Provide the [x, y] coordinate of the cell's center where the given text is located.  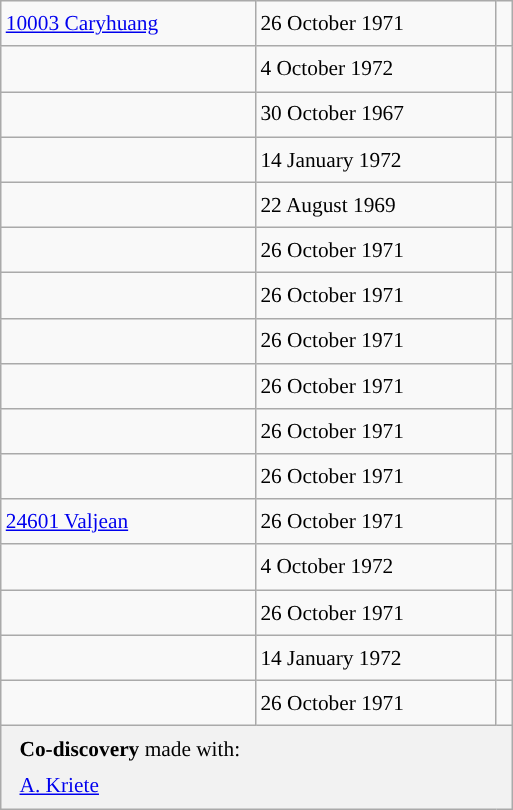
10003 Caryhuang [128, 24]
24601 Valjean [128, 522]
22 August 1969 [376, 204]
Co-discovery made with: A. Kriete [256, 768]
30 October 1967 [376, 114]
